Return (X, Y) of the center of cell containing provided text 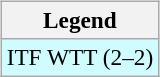
ITF WTT (2–2) (80, 57)
Legend (80, 20)
